Search for the cell housing the specified text and yield its (X, Y) center coordinate. 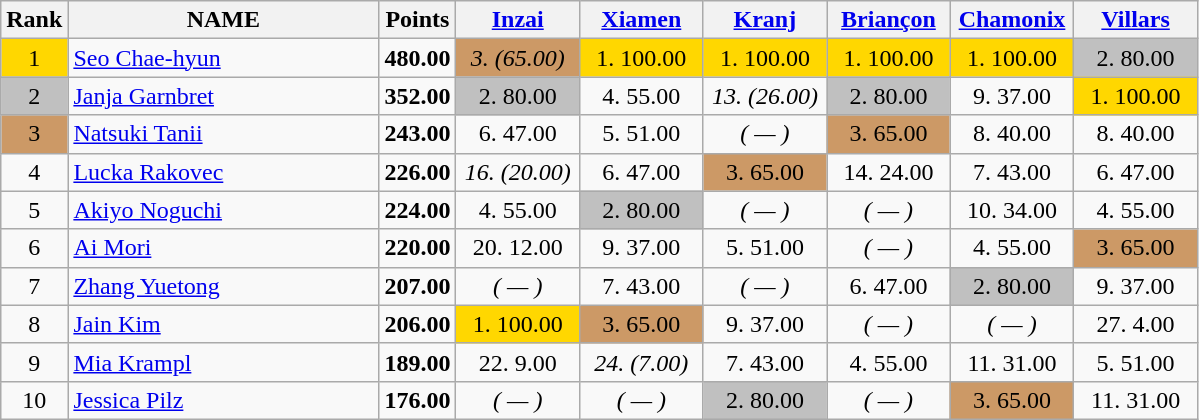
4 (34, 172)
176.00 (418, 400)
27. 4.00 (1136, 324)
14. 24.00 (889, 172)
226.00 (418, 172)
2 (34, 96)
Inzai (518, 20)
480.00 (418, 58)
206.00 (418, 324)
9 (34, 362)
20. 12.00 (518, 248)
Ai Mori (224, 248)
224.00 (418, 210)
Kranj (765, 20)
3 (34, 134)
7 (34, 286)
Akiyo Noguchi (224, 210)
6 (34, 248)
1 (34, 58)
NAME (224, 20)
Natsuki Tanii (224, 134)
13. (26.00) (765, 96)
Briançon (889, 20)
Points (418, 20)
243.00 (418, 134)
10 (34, 400)
Janja Garnbret (224, 96)
207.00 (418, 286)
Xiamen (642, 20)
Mia Krampl (224, 362)
10. 34.00 (1012, 210)
8 (34, 324)
16. (20.00) (518, 172)
Jessica Pilz (224, 400)
220.00 (418, 248)
Chamonix (1012, 20)
189.00 (418, 362)
Lucka Rakovec (224, 172)
352.00 (418, 96)
Villars (1136, 20)
24. (7.00) (642, 362)
3. (65.00) (518, 58)
Seo Chae-hyun (224, 58)
Jain Kim (224, 324)
Zhang Yuetong (224, 286)
Rank (34, 20)
22. 9.00 (518, 362)
5 (34, 210)
